Scan for the cell matching the given text and deliver its [X, Y] coordinate at center. 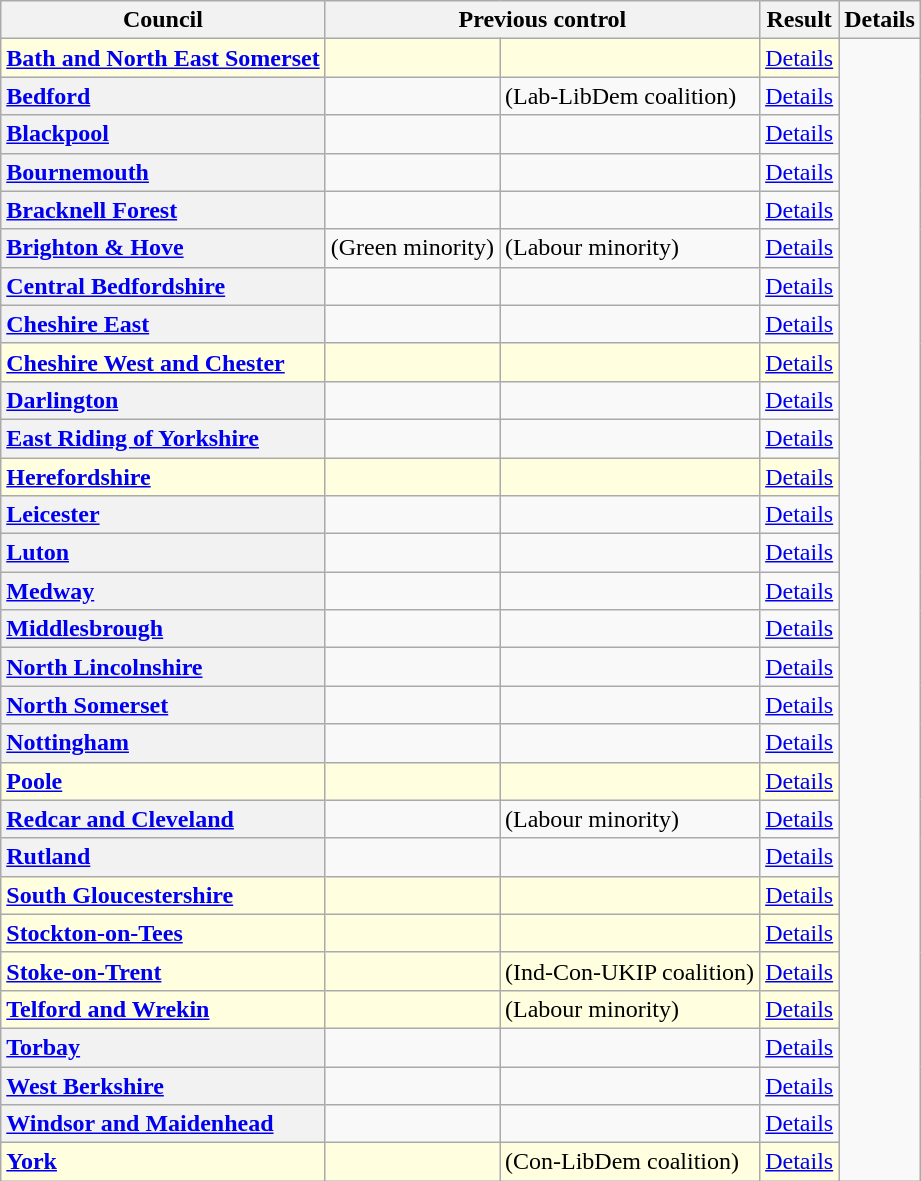
Rutland [163, 857]
Blackpool [163, 134]
Redcar and Cleveland [163, 819]
Stoke-on-Trent [163, 971]
(Green minority) [412, 248]
Bath and North East Somerset [163, 58]
Previous control [542, 20]
Torbay [163, 1047]
North Lincolnshire [163, 667]
York [163, 1162]
Medway [163, 591]
Middlesbrough [163, 629]
West Berkshire [163, 1085]
Result [800, 20]
Council [163, 20]
Cheshire West and Chester [163, 362]
Bournemouth [163, 172]
South Gloucestershire [163, 895]
Nottingham [163, 743]
Bedford [163, 96]
Bracknell Forest [163, 210]
(Ind-Con-UKIP coalition) [630, 971]
Herefordshire [163, 477]
East Riding of Yorkshire [163, 438]
Darlington [163, 400]
Windsor and Maidenhead [163, 1124]
Central Bedfordshire [163, 286]
North Somerset [163, 705]
Telford and Wrekin [163, 1009]
(Lab-LibDem coalition) [630, 96]
Luton [163, 553]
Leicester [163, 515]
(Con-LibDem coalition) [630, 1162]
Poole [163, 781]
Brighton & Hove [163, 248]
Stockton-on-Tees [163, 933]
Cheshire East [163, 324]
